Capture the cell that displays the provided text and extract its (X, Y) central coordinate. 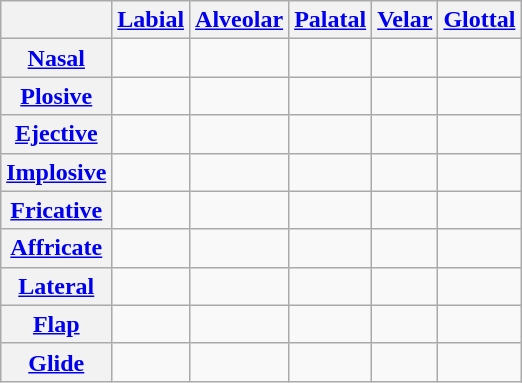
Plosive (56, 96)
Flap (56, 324)
Glide (56, 362)
Lateral (56, 286)
Labial (151, 20)
Affricate (56, 248)
Glottal (480, 20)
Implosive (56, 172)
Ejective (56, 134)
Velar (405, 20)
Palatal (330, 20)
Nasal (56, 58)
Fricative (56, 210)
Alveolar (240, 20)
